Scan for the cell matching the given text and deliver its (X, Y) coordinate at center. 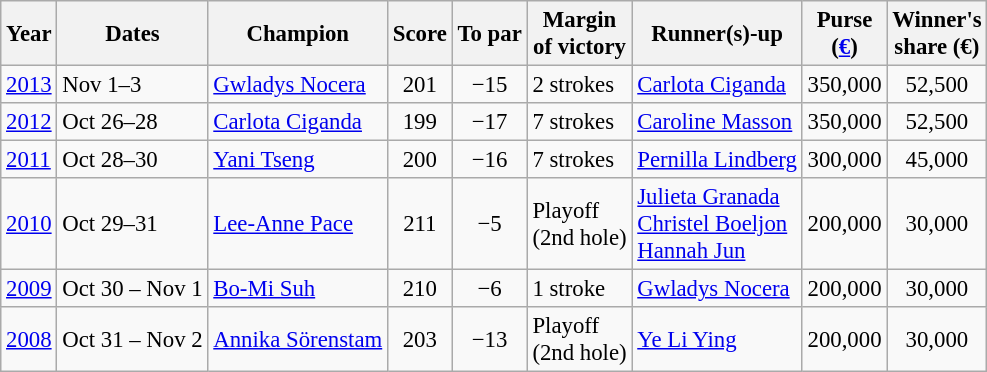
Oct 28–30 (132, 160)
Dates (132, 34)
Champion (298, 34)
−6 (490, 289)
Year (29, 34)
To par (490, 34)
Oct 26–28 (132, 122)
Julieta Granada Christel Boeljon Hannah Jun (717, 224)
2013 (29, 85)
Playoff(2nd hole) (580, 224)
−16 (490, 160)
2010 (29, 224)
211 (420, 224)
Oct 29–31 (132, 224)
−17 (490, 122)
Oct 30 – Nov 1 (132, 289)
201 (420, 85)
Caroline Masson (717, 122)
210 (420, 289)
Purse(€) (844, 34)
Pernilla Lindberg (717, 160)
Runner(s)-up (717, 34)
2009 (29, 289)
2011 (29, 160)
Lee-Anne Pace (298, 224)
1 stroke (580, 289)
Winner'sshare (€) (937, 34)
Yani Tseng (298, 160)
45,000 (937, 160)
Bo-Mi Suh (298, 289)
199 (420, 122)
2 strokes (580, 85)
Marginof victory (580, 34)
−5 (490, 224)
−15 (490, 85)
Score (420, 34)
300,000 (844, 160)
200 (420, 160)
Nov 1–3 (132, 85)
2012 (29, 122)
